Return the (X, Y) coordinate for the center point of the cell that contains the specified text.  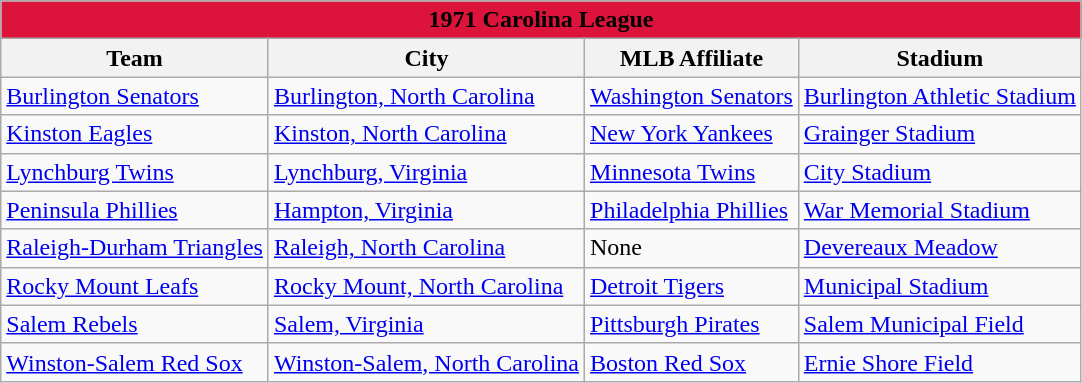
Winston-Salem, North Carolina (426, 362)
New York Yankees (692, 134)
Washington Senators (692, 96)
Salem, Virginia (426, 324)
Kinston Eagles (135, 134)
Salem Rebels (135, 324)
Burlington Senators (135, 96)
Detroit Tigers (692, 286)
Municipal Stadium (940, 286)
Raleigh, North Carolina (426, 248)
Peninsula Phillies (135, 210)
Lynchburg, Virginia (426, 172)
Kinston, North Carolina (426, 134)
1971 Carolina League (542, 20)
Stadium (940, 58)
Minnesota Twins (692, 172)
MLB Affiliate (692, 58)
Rocky Mount Leafs (135, 286)
None (692, 248)
Salem Municipal Field (940, 324)
Pittsburgh Pirates (692, 324)
War Memorial Stadium (940, 210)
Ernie Shore Field (940, 362)
Devereaux Meadow (940, 248)
Boston Red Sox (692, 362)
City Stadium (940, 172)
Philadelphia Phillies (692, 210)
Grainger Stadium (940, 134)
Hampton, Virginia (426, 210)
Winston-Salem Red Sox (135, 362)
Raleigh-Durham Triangles (135, 248)
Burlington, North Carolina (426, 96)
City (426, 58)
Lynchburg Twins (135, 172)
Rocky Mount, North Carolina (426, 286)
Team (135, 58)
Burlington Athletic Stadium (940, 96)
